Return [X, Y] of the center of cell containing provided text 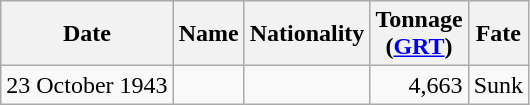
23 October 1943 [87, 85]
Nationality [307, 34]
Tonnage(GRT) [419, 34]
4,663 [419, 85]
Fate [498, 34]
Name [208, 34]
Date [87, 34]
Sunk [498, 85]
